Locate the cell with the specified text and output its [X, Y] center coordinate. 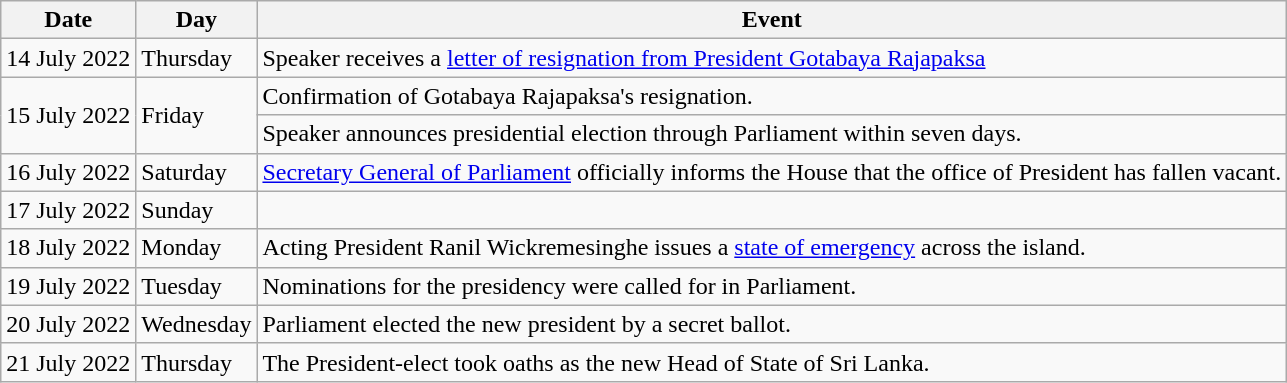
Acting President Ranil Wickremesinghe issues a state of emergency across the island. [772, 248]
16 July 2022 [68, 172]
Friday [196, 115]
19 July 2022 [68, 286]
Speaker announces presidential election through Parliament within seven days. [772, 134]
Confirmation of Gotabaya Rajapaksa's resignation. [772, 96]
The President-elect took oaths as the new Head of State of Sri Lanka. [772, 362]
Date [68, 20]
17 July 2022 [68, 210]
14 July 2022 [68, 58]
Tuesday [196, 286]
Wednesday [196, 324]
15 July 2022 [68, 115]
21 July 2022 [68, 362]
Speaker receives a letter of resignation from President Gotabaya Rajapaksa [772, 58]
Saturday [196, 172]
Parliament elected the new president by a secret ballot. [772, 324]
Sunday [196, 210]
Nominations for the presidency were called for in Parliament. [772, 286]
Event [772, 20]
18 July 2022 [68, 248]
20 July 2022 [68, 324]
Monday [196, 248]
Secretary General of Parliament officially informs the House that the office of President has fallen vacant. [772, 172]
Day [196, 20]
